Return the [X, Y] coordinate for the center point of the cell that contains the specified text.  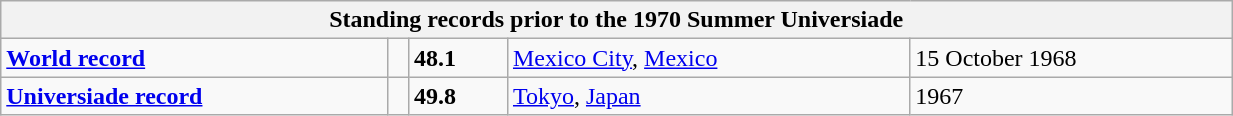
1967 [1071, 96]
Mexico City, Mexico [708, 58]
48.1 [458, 58]
Universiade record [194, 96]
World record [194, 58]
Tokyo, Japan [708, 96]
49.8 [458, 96]
Standing records prior to the 1970 Summer Universiade [616, 20]
15 October 1968 [1071, 58]
